From the cell containing the given text, extract its center point as [X, Y] coordinate. 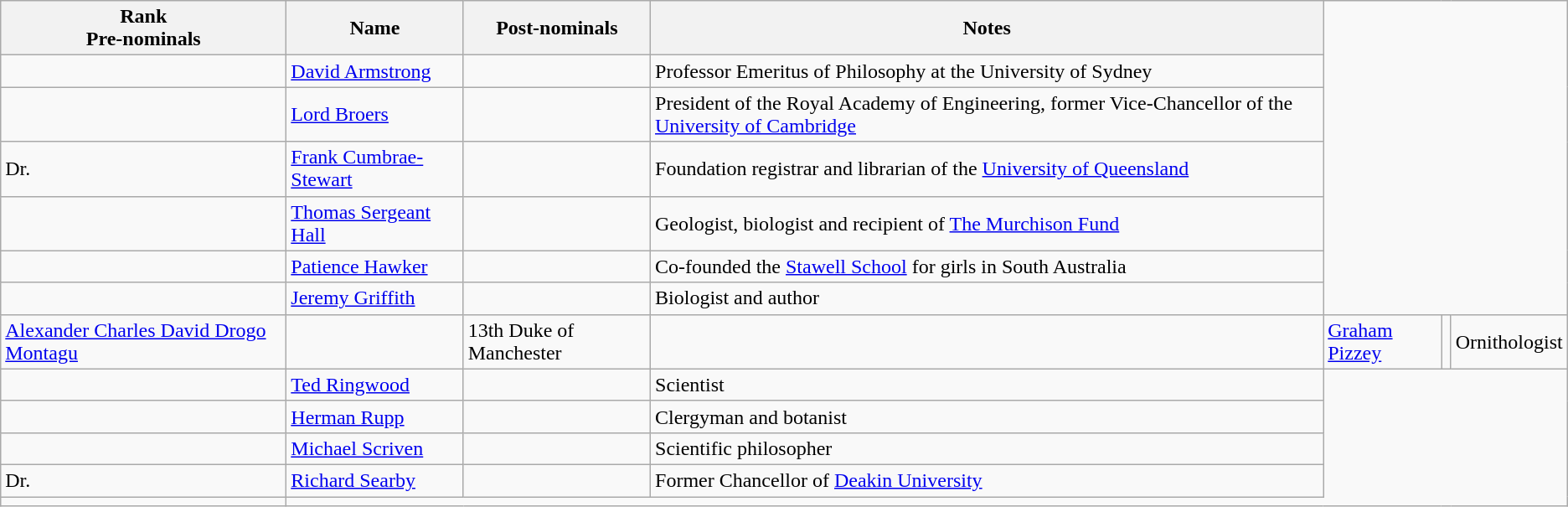
Name [375, 28]
Richard Searby [375, 480]
Michael Scriven [375, 448]
Thomas Sergeant Hall [375, 223]
President of the Royal Academy of Engineering, former Vice-Chancellor of the University of Cambridge [987, 114]
Ted Ringwood [375, 385]
Graham Pizzey [1382, 342]
Alexander Charles David Drogo Montagu [144, 342]
Co-founded the Stawell School for girls in South Australia [987, 266]
Professor Emeritus of Philosophy at the University of Sydney [987, 71]
Former Chancellor of Deakin University [987, 480]
Notes [987, 28]
Lord Broers [375, 114]
Jeremy Griffith [375, 298]
Foundation registrar and librarian of the University of Queensland [987, 169]
Scientist [987, 385]
Ornithologist [1509, 342]
Patience Hawker [375, 266]
David Armstrong [375, 71]
Scientific philosopher [987, 448]
Geologist, biologist and recipient of The Murchison Fund [987, 223]
Clergyman and botanist [987, 416]
Herman Rupp [375, 416]
13th Duke of Manchester [556, 342]
Biologist and author [987, 298]
Post-nominals [556, 28]
Frank Cumbrae-Stewart [375, 169]
RankPre-nominals [144, 28]
